Determine the [x, y] coordinate at the center of the cell enclosing the given text.  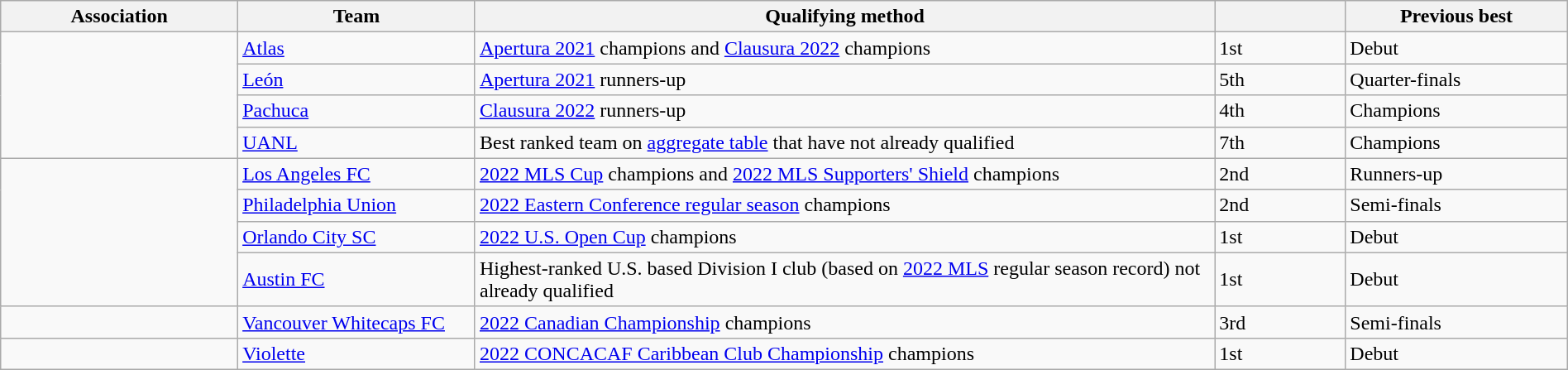
2022 Canadian Championship champions [844, 322]
Vancouver Whitecaps FC [357, 322]
Runners-up [1456, 174]
2022 Eastern Conference regular season champions [844, 205]
2022 U.S. Open Cup champions [844, 237]
Clausura 2022 runners-up [844, 111]
Pachuca [357, 111]
3rd [1280, 322]
7th [1280, 142]
Apertura 2021 champions and Clausura 2022 champions [844, 48]
Violette [357, 353]
Qualifying method [844, 17]
UANL [357, 142]
5th [1280, 79]
Apertura 2021 runners-up [844, 79]
Philadelphia Union [357, 205]
Los Angeles FC [357, 174]
Quarter-finals [1456, 79]
Team [357, 17]
Previous best [1456, 17]
Austin FC [357, 280]
2022 CONCACAF Caribbean Club Championship champions [844, 353]
Best ranked team on aggregate table that have not already qualified [844, 142]
Orlando City SC [357, 237]
Association [119, 17]
León [357, 79]
Atlas [357, 48]
2022 MLS Cup champions and 2022 MLS Supporters' Shield champions [844, 174]
Highest-ranked U.S. based Division I club (based on 2022 MLS regular season record) not already qualified [844, 280]
4th [1280, 111]
